Locate the cell with the specified text and output its (x, y) center coordinate. 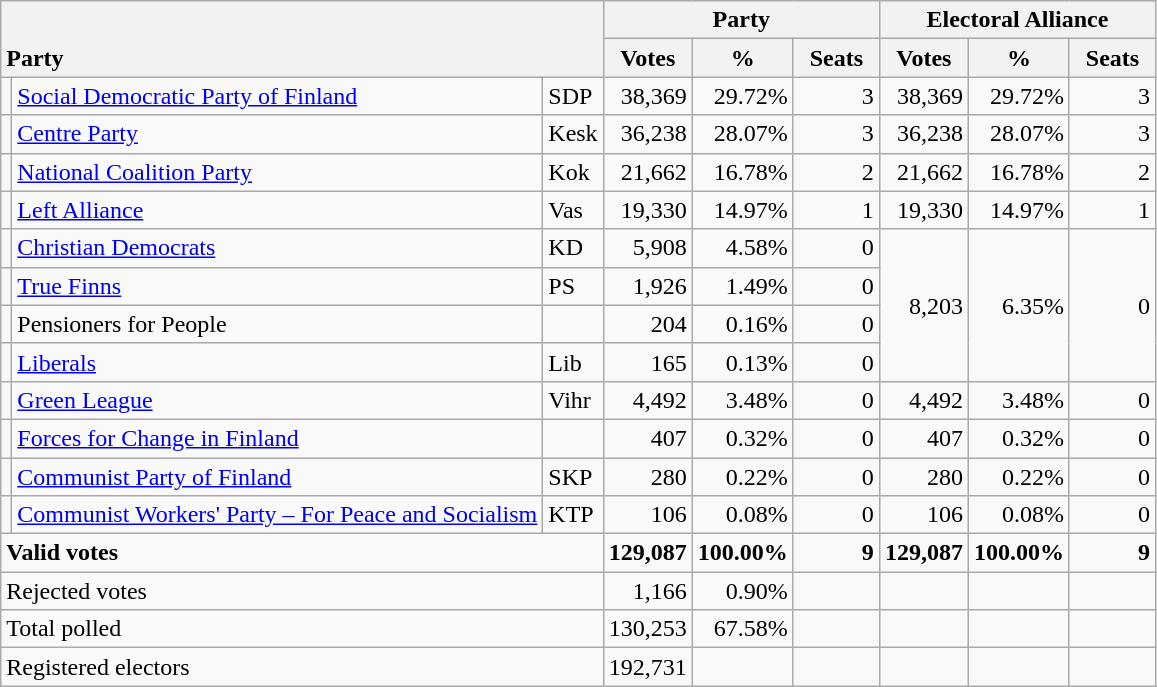
Vas (573, 210)
0.16% (742, 324)
Liberals (278, 362)
Kesk (573, 134)
Lib (573, 362)
Green League (278, 400)
0.13% (742, 362)
1,926 (648, 286)
0.90% (742, 591)
8,203 (924, 305)
KD (573, 248)
Communist Workers' Party – For Peace and Socialism (278, 515)
Electoral Alliance (1017, 20)
6.35% (1018, 305)
Forces for Change in Finland (278, 438)
192,731 (648, 667)
Valid votes (302, 553)
Vihr (573, 400)
SDP (573, 96)
KTP (573, 515)
1,166 (648, 591)
Social Democratic Party of Finland (278, 96)
Left Alliance (278, 210)
Centre Party (278, 134)
204 (648, 324)
Registered electors (302, 667)
Communist Party of Finland (278, 477)
Total polled (302, 629)
Rejected votes (302, 591)
Pensioners for People (278, 324)
130,253 (648, 629)
1.49% (742, 286)
Christian Democrats (278, 248)
True Finns (278, 286)
5,908 (648, 248)
67.58% (742, 629)
National Coalition Party (278, 172)
PS (573, 286)
165 (648, 362)
Kok (573, 172)
4.58% (742, 248)
SKP (573, 477)
